Detect which cell encompasses the target text, then output its (x, y) center coordinate. 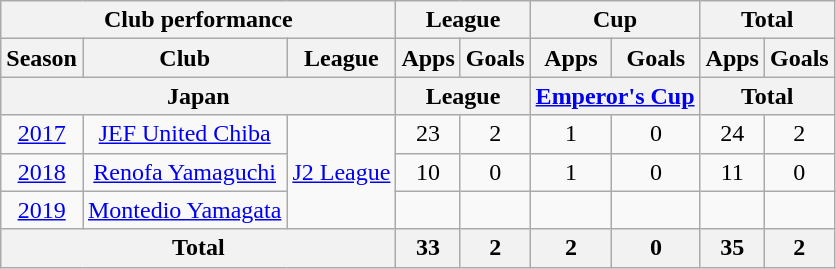
10 (428, 172)
2017 (42, 134)
24 (732, 134)
Season (42, 58)
11 (732, 172)
Club (184, 58)
Japan (198, 96)
Renofa Yamaguchi (184, 172)
JEF United Chiba (184, 134)
33 (428, 248)
Montedio Yamagata (184, 210)
J2 League (342, 172)
2019 (42, 210)
35 (732, 248)
Cup (615, 20)
2018 (42, 172)
Club performance (198, 20)
Emperor's Cup (615, 96)
23 (428, 134)
